Detect which cell encompasses the target text, then output its [X, Y] center coordinate. 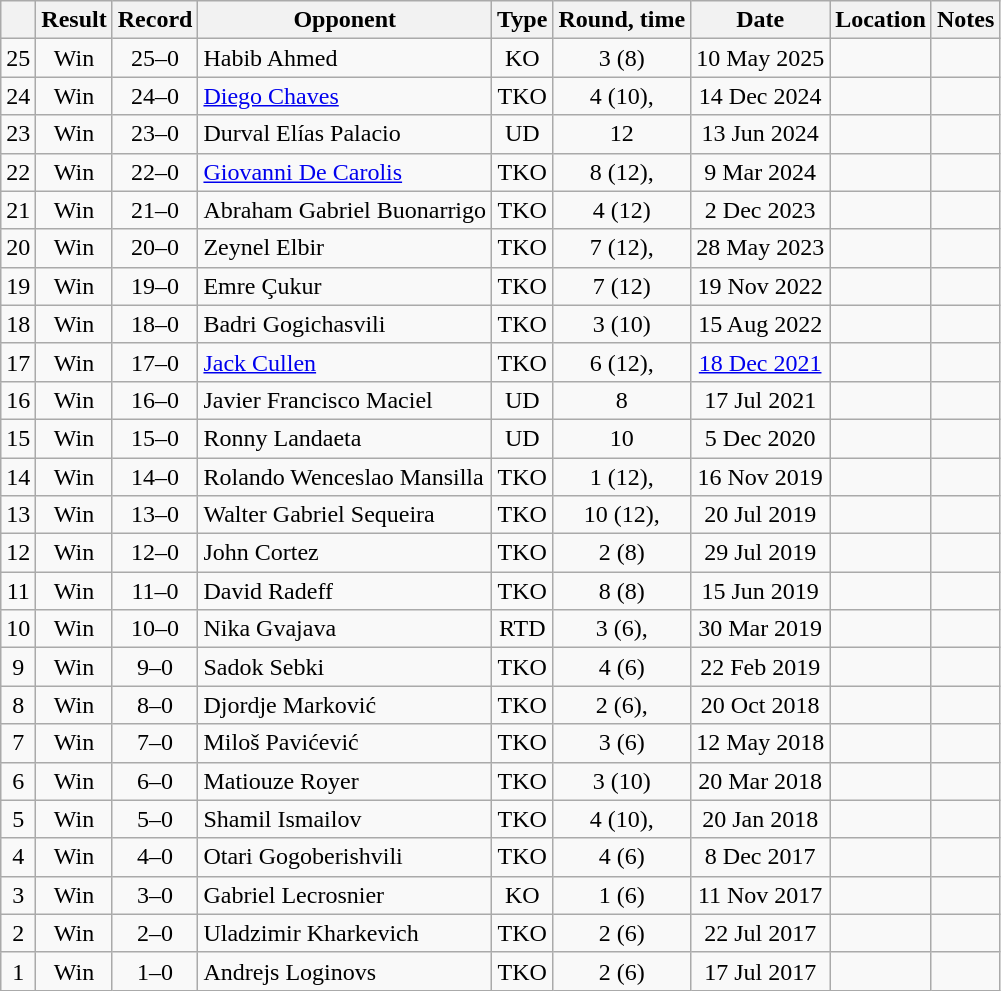
15 Aug 2022 [760, 324]
18 Dec 2021 [760, 362]
22 Feb 2019 [760, 667]
Notes [965, 20]
Uladzimir Kharkevich [345, 933]
1 (12), [622, 477]
8 Dec 2017 [760, 857]
9 [18, 667]
21 [18, 210]
10–0 [155, 629]
6 [18, 781]
22–0 [155, 172]
14 Dec 2024 [760, 96]
3–0 [155, 895]
19–0 [155, 286]
Diego Chaves [345, 96]
18 [18, 324]
Durval Elías Palacio [345, 134]
3 (6), [622, 629]
5 Dec 2020 [760, 438]
1 [18, 971]
Javier Francisco Maciel [345, 400]
1–0 [155, 971]
12–0 [155, 553]
Badri Gogichasvili [345, 324]
7 [18, 743]
25–0 [155, 58]
4 [18, 857]
10 (12), [622, 515]
Habib Ahmed [345, 58]
17–0 [155, 362]
11–0 [155, 591]
Round, time [622, 20]
28 May 2023 [760, 248]
8 (8) [622, 591]
29 Jul 2019 [760, 553]
24–0 [155, 96]
13–0 [155, 515]
2 (6), [622, 705]
14 [18, 477]
23 [18, 134]
Walter Gabriel Sequeira [345, 515]
Opponent [345, 20]
15–0 [155, 438]
11 Nov 2017 [760, 895]
10 May 2025 [760, 58]
3 (8) [622, 58]
22 [18, 172]
25 [18, 58]
20 [18, 248]
20–0 [155, 248]
13 [18, 515]
5 [18, 819]
Ronny Landaeta [345, 438]
David Radeff [345, 591]
20 Mar 2018 [760, 781]
2 [18, 933]
RTD [522, 629]
9 Mar 2024 [760, 172]
20 Oct 2018 [760, 705]
Record [155, 20]
15 Jun 2019 [760, 591]
Date [760, 20]
20 Jul 2019 [760, 515]
3 (6) [622, 743]
Emre Çukur [345, 286]
16 Nov 2019 [760, 477]
6–0 [155, 781]
11 [18, 591]
Location [881, 20]
1 (6) [622, 895]
Jack Cullen [345, 362]
15 [18, 438]
22 Jul 2017 [760, 933]
2 (8) [622, 553]
12 May 2018 [760, 743]
16 [18, 400]
7 (12), [622, 248]
2–0 [155, 933]
Djordje Marković [345, 705]
Otari Gogoberishvili [345, 857]
30 Mar 2019 [760, 629]
Andrejs Loginovs [345, 971]
8 (12), [622, 172]
24 [18, 96]
Shamil Ismailov [345, 819]
18–0 [155, 324]
14–0 [155, 477]
8–0 [155, 705]
Giovanni De Carolis [345, 172]
5–0 [155, 819]
4–0 [155, 857]
9–0 [155, 667]
7–0 [155, 743]
2 Dec 2023 [760, 210]
20 Jan 2018 [760, 819]
19 [18, 286]
6 (12), [622, 362]
17 Jul 2021 [760, 400]
21–0 [155, 210]
Matiouze Royer [345, 781]
Sadok Sebki [345, 667]
Result [74, 20]
23–0 [155, 134]
17 Jul 2017 [760, 971]
Miloš Pavićević [345, 743]
Rolando Wenceslao Mansilla [345, 477]
Zeynel Elbir [345, 248]
John Cortez [345, 553]
Gabriel Lecrosnier [345, 895]
17 [18, 362]
Abraham Gabriel Buonarrigo [345, 210]
4 (12) [622, 210]
13 Jun 2024 [760, 134]
Type [522, 20]
16–0 [155, 400]
19 Nov 2022 [760, 286]
Nika Gvajava [345, 629]
7 (12) [622, 286]
3 [18, 895]
